Find where the given text appears and provide that cell's center as [X, Y] coordinate. 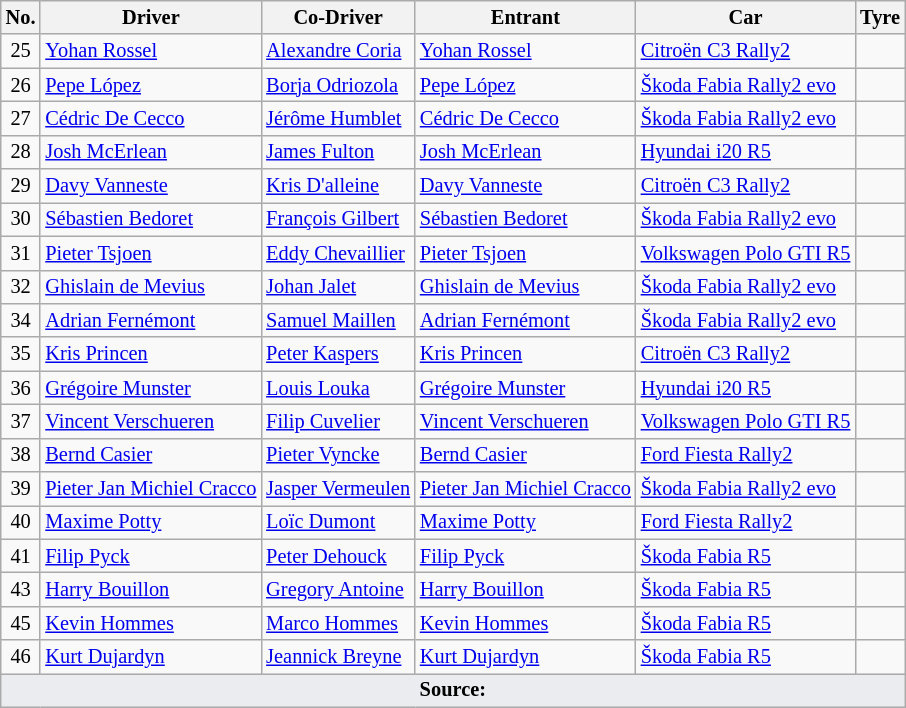
Pieter Vyncke [338, 455]
François Gilbert [338, 219]
25 [21, 51]
39 [21, 489]
35 [21, 354]
Peter Kaspers [338, 354]
Jasper Vermeulen [338, 489]
Driver [150, 17]
29 [21, 186]
Tyre [880, 17]
Jeannick Breyne [338, 657]
37 [21, 421]
36 [21, 388]
Eddy Chevaillier [338, 253]
Samuel Maillen [338, 320]
45 [21, 623]
Johan Jalet [338, 287]
Peter Dehouck [338, 556]
Marco Hommes [338, 623]
26 [21, 85]
Car [746, 17]
40 [21, 522]
Kris D'alleine [338, 186]
Loïc Dumont [338, 522]
46 [21, 657]
Gregory Antoine [338, 589]
Borja Odriozola [338, 85]
Entrant [526, 17]
28 [21, 152]
27 [21, 118]
Source: [453, 690]
30 [21, 219]
No. [21, 17]
43 [21, 589]
Co-Driver [338, 17]
38 [21, 455]
34 [21, 320]
Jérôme Humblet [338, 118]
Filip Cuvelier [338, 421]
32 [21, 287]
Louis Louka [338, 388]
31 [21, 253]
41 [21, 556]
James Fulton [338, 152]
Alexandre Coria [338, 51]
